Scan for the cell matching the given text and deliver its (x, y) coordinate at center. 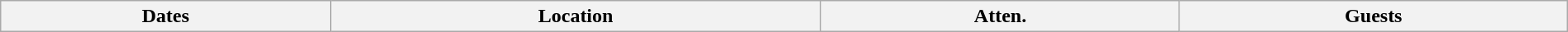
Atten. (1001, 16)
Dates (165, 16)
Guests (1373, 16)
Location (576, 16)
